Locate the cell with the specified text and output its [x, y] center coordinate. 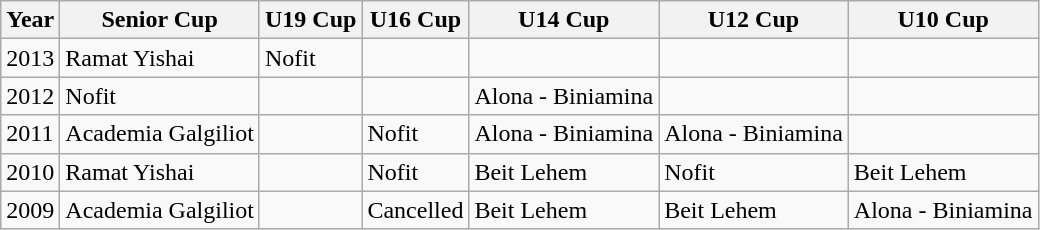
Senior Cup [160, 20]
2011 [30, 134]
2009 [30, 210]
U16 Cup [416, 20]
U19 Cup [310, 20]
Year [30, 20]
U14 Cup [564, 20]
2013 [30, 58]
Cancelled [416, 210]
U12 Cup [754, 20]
2012 [30, 96]
U10 Cup [943, 20]
2010 [30, 172]
